Output the [x, y] coordinate of the center of the cell containing the given text.  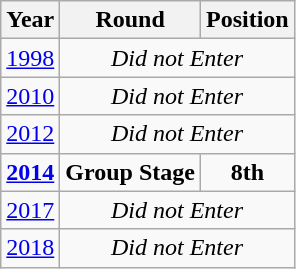
1998 [30, 58]
Round [130, 20]
2018 [30, 248]
Year [30, 20]
2014 [30, 172]
2010 [30, 96]
2017 [30, 210]
2012 [30, 134]
Group Stage [130, 172]
8th [247, 172]
Position [247, 20]
